Provide the (x, y) coordinate of the cell's center where the given text is located.  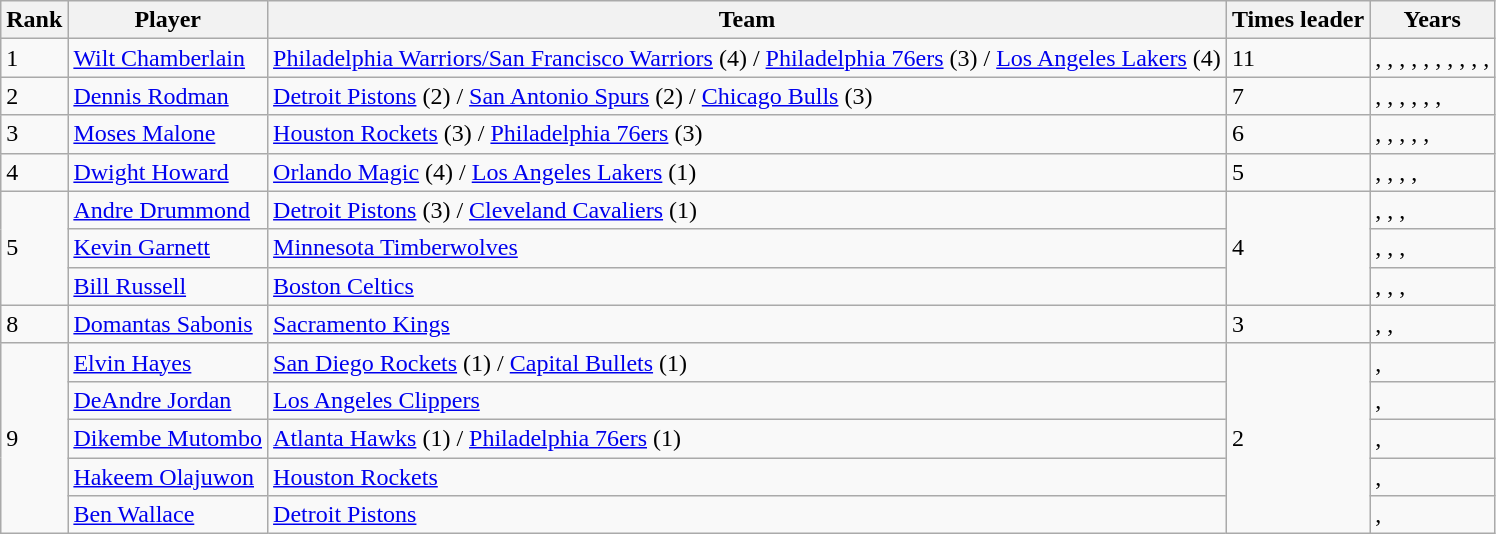
Houston Rockets (748, 477)
Hakeem Olajuwon (168, 477)
Detroit Pistons (2) / San Antonio Spurs (2) / Chicago Bulls (3) (748, 96)
Elvin Hayes (168, 362)
Los Angeles Clippers (748, 400)
11 (1298, 58)
Dikembe Mutombo (168, 438)
Boston Celtics (748, 286)
Times leader (1298, 20)
Moses Malone (168, 134)
Ben Wallace (168, 515)
Dwight Howard (168, 172)
9 (34, 438)
Dennis Rodman (168, 96)
Sacramento Kings (748, 324)
Domantas Sabonis (168, 324)
Wilt Chamberlain (168, 58)
, , (1432, 324)
Atlanta Hawks (1) / Philadelphia 76ers (1) (748, 438)
1 (34, 58)
Years (1432, 20)
Detroit Pistons (3) / Cleveland Cavaliers (1) (748, 210)
Bill Russell (168, 286)
Kevin Garnett (168, 248)
Player (168, 20)
San Diego Rockets (1) / Capital Bullets (1) (748, 362)
DeAndre Jordan (168, 400)
, , , , (1432, 172)
Philadelphia Warriors/San Francisco Warriors (4) / Philadelphia 76ers (3) / Los Angeles Lakers (4) (748, 58)
Minnesota Timberwolves (748, 248)
7 (1298, 96)
Houston Rockets (3) / Philadelphia 76ers (3) (748, 134)
6 (1298, 134)
Andre Drummond (168, 210)
, , , , , (1432, 134)
, , , , , , (1432, 96)
Team (748, 20)
8 (34, 324)
Rank (34, 20)
Detroit Pistons (748, 515)
Orlando Magic (4) / Los Angeles Lakers (1) (748, 172)
, , , , , , , , , , (1432, 58)
